Output the (X, Y) coordinate of the center of the cell containing the given text.  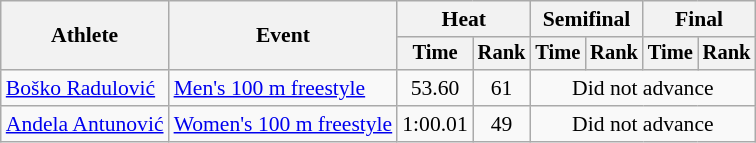
Men's 100 m freestyle (284, 88)
Event (284, 36)
53.60 (434, 88)
Athlete (85, 36)
Heat (464, 19)
Boško Radulović (85, 88)
61 (502, 88)
1:00.01 (434, 124)
Andela Antunović (85, 124)
Final (699, 19)
49 (502, 124)
Semifinal (586, 19)
Women's 100 m freestyle (284, 124)
